Determine the (X, Y) coordinate at the center of the cell enclosing the given text.  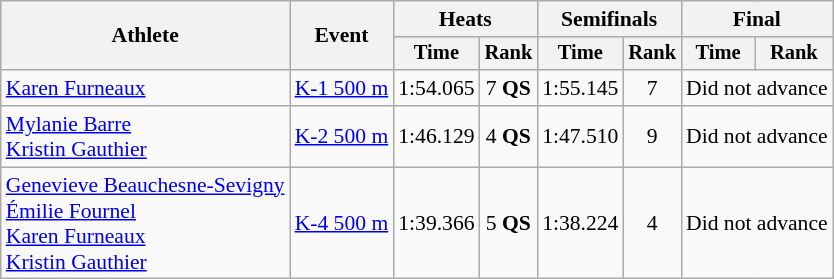
Final (757, 19)
4 (652, 223)
9 (652, 136)
Athlete (146, 36)
1:46.129 (436, 136)
Heats (465, 19)
K-4 500 m (342, 223)
Genevieve Beauchesne-SevignyÉmilie FournelKaren FurneauxKristin Gauthier (146, 223)
1:38.224 (580, 223)
4 QS (509, 136)
1:39.366 (436, 223)
1:54.065 (436, 88)
K-1 500 m (342, 88)
Mylanie Barre Kristin Gauthier (146, 136)
Semifinals (609, 19)
Karen Furneaux (146, 88)
K-2 500 m (342, 136)
5 QS (509, 223)
1:47.510 (580, 136)
1:55.145 (580, 88)
7 (652, 88)
Event (342, 36)
7 QS (509, 88)
